Return (x, y) of the center of cell containing provided text 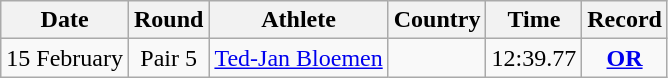
12:39.77 (534, 58)
Country (437, 20)
Time (534, 20)
OR (625, 58)
Record (625, 20)
Ted-Jan Bloemen (298, 58)
Date (65, 20)
Round (168, 20)
15 February (65, 58)
Athlete (298, 20)
Pair 5 (168, 58)
